Locate the cell with the specified text and output its (x, y) center coordinate. 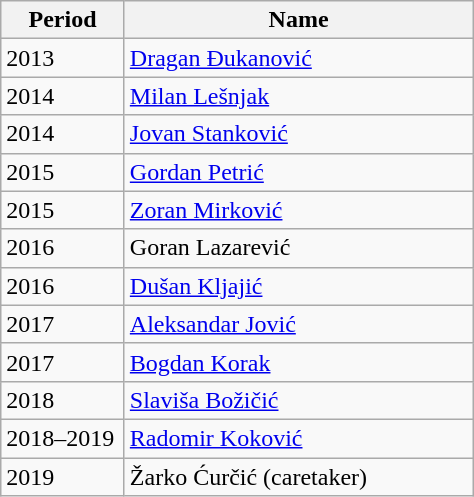
Jovan Stanković (298, 134)
2018–2019 (63, 438)
Slaviša Božičić (298, 400)
Žarko Ćurčić (caretaker) (298, 477)
Name (298, 20)
Period (63, 20)
Radomir Koković (298, 438)
Goran Lazarević (298, 248)
2019 (63, 477)
Bogdan Korak (298, 362)
Dušan Kljajić (298, 286)
Milan Lešnjak (298, 96)
Gordan Petrić (298, 172)
Zoran Mirković (298, 210)
Aleksandar Jović (298, 324)
2013 (63, 58)
Dragan Đukanović (298, 58)
2018 (63, 400)
